Find where the given text appears and provide that cell's center as [x, y] coordinate. 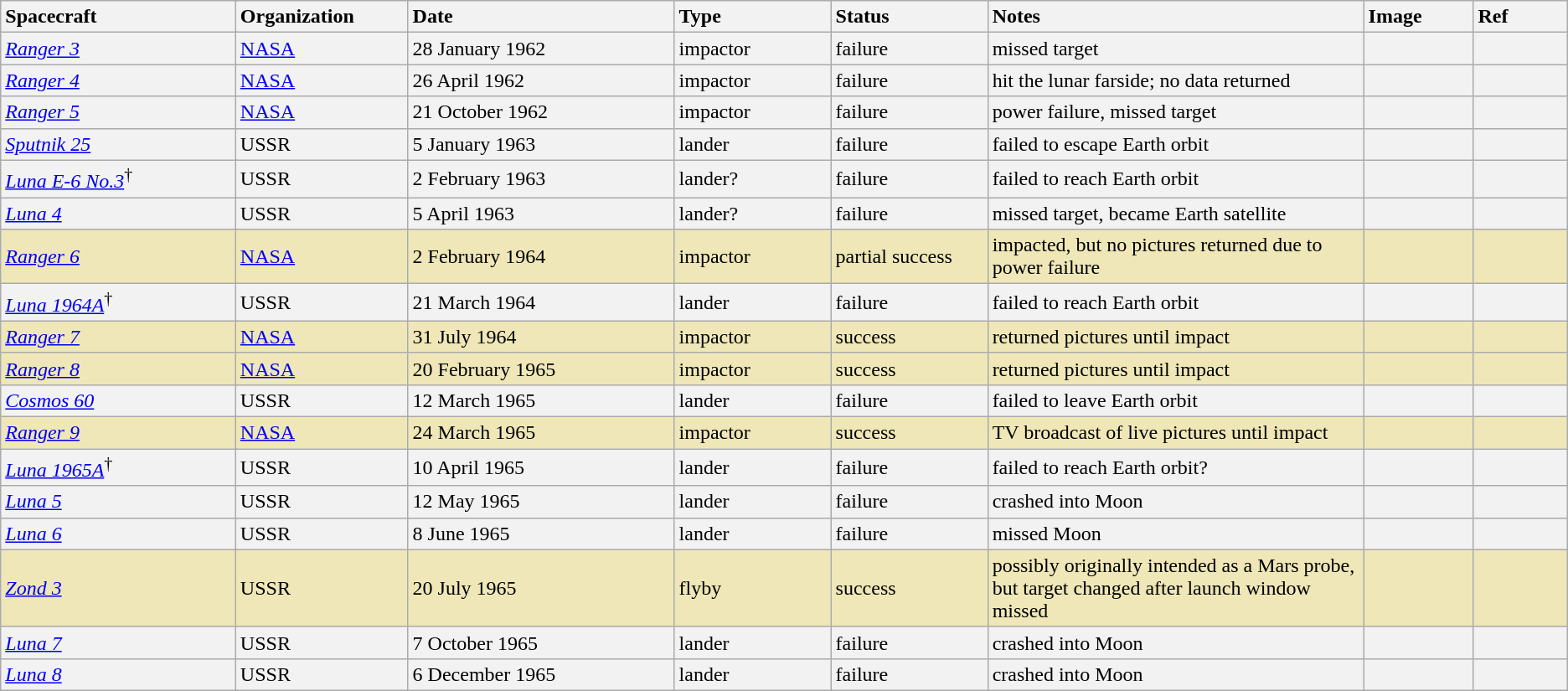
Ranger 5 [119, 112]
5 April 1963 [541, 214]
Luna 7 [119, 642]
possibly originally intended as a Mars probe, but target changed after launch window missed [1176, 588]
12 May 1965 [541, 502]
Ranger 7 [119, 337]
7 October 1965 [541, 642]
Image [1419, 17]
Luna 5 [119, 502]
5 January 1963 [541, 144]
Organization [322, 17]
2 February 1963 [541, 179]
31 July 1964 [541, 337]
Luna E-6 No.3† [119, 179]
Ranger 8 [119, 369]
26 April 1962 [541, 80]
Luna 1965A† [119, 467]
21 March 1964 [541, 303]
Ranger 9 [119, 432]
impacted, but no pictures returned due to power failure [1176, 256]
Type [752, 17]
6 December 1965 [541, 674]
TV broadcast of live pictures until impact [1176, 432]
Date [541, 17]
flyby [752, 588]
21 October 1962 [541, 112]
partial success [910, 256]
Luna 1964A† [119, 303]
Cosmos 60 [119, 400]
10 April 1965 [541, 467]
12 March 1965 [541, 400]
missed target [1176, 49]
Zond 3 [119, 588]
Luna 6 [119, 534]
power failure, missed target [1176, 112]
hit the lunar farside; no data returned [1176, 80]
Spacecraft [119, 17]
failed to reach Earth orbit? [1176, 467]
failed to leave Earth orbit [1176, 400]
missed target, became Earth satellite [1176, 214]
28 January 1962 [541, 49]
failed to escape Earth orbit [1176, 144]
Ranger 3 [119, 49]
20 July 1965 [541, 588]
Notes [1176, 17]
Sputnik 25 [119, 144]
2 February 1964 [541, 256]
missed Moon [1176, 534]
Luna 4 [119, 214]
Ref [1520, 17]
Status [910, 17]
Ranger 4 [119, 80]
Luna 8 [119, 674]
20 February 1965 [541, 369]
8 June 1965 [541, 534]
Ranger 6 [119, 256]
24 March 1965 [541, 432]
